Locate the cell with the specified text and output its (x, y) center coordinate. 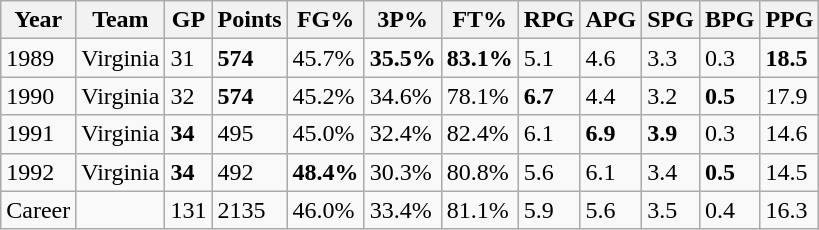
80.8% (480, 172)
PPG (790, 20)
32 (188, 96)
18.5 (790, 58)
4.4 (611, 96)
35.5% (402, 58)
5.1 (549, 58)
45.0% (326, 134)
BPG (729, 20)
14.6 (790, 134)
FG% (326, 20)
34.6% (402, 96)
82.4% (480, 134)
3.5 (671, 210)
Team (120, 20)
GP (188, 20)
17.9 (790, 96)
Points (250, 20)
45.7% (326, 58)
14.5 (790, 172)
Career (38, 210)
32.4% (402, 134)
45.2% (326, 96)
83.1% (480, 58)
1991 (38, 134)
4.6 (611, 58)
5.9 (549, 210)
81.1% (480, 210)
Year (38, 20)
3.2 (671, 96)
3P% (402, 20)
RPG (549, 20)
131 (188, 210)
1992 (38, 172)
1989 (38, 58)
31 (188, 58)
78.1% (480, 96)
46.0% (326, 210)
APG (611, 20)
492 (250, 172)
2135 (250, 210)
FT% (480, 20)
495 (250, 134)
3.4 (671, 172)
6.7 (549, 96)
3.9 (671, 134)
SPG (671, 20)
16.3 (790, 210)
48.4% (326, 172)
30.3% (402, 172)
33.4% (402, 210)
1990 (38, 96)
0.4 (729, 210)
3.3 (671, 58)
6.9 (611, 134)
